Search for the cell housing the specified text and yield its [x, y] center coordinate. 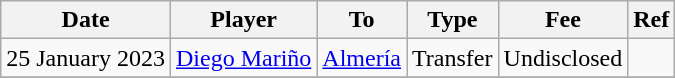
Diego Mariño [243, 58]
Date [86, 20]
Undisclosed [563, 58]
25 January 2023 [86, 58]
To [362, 20]
Player [243, 20]
Ref [652, 20]
Transfer [453, 58]
Almería [362, 58]
Fee [563, 20]
Type [453, 20]
